From the cell containing the given text, extract its center point as [x, y] coordinate. 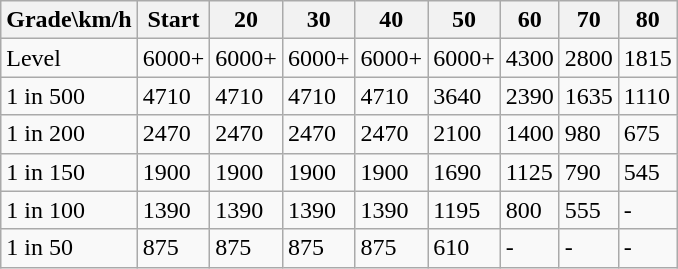
70 [588, 20]
60 [530, 20]
20 [246, 20]
800 [530, 210]
1 in 150 [69, 172]
790 [588, 172]
1125 [530, 172]
1 in 200 [69, 134]
80 [648, 20]
1400 [530, 134]
2390 [530, 96]
1 in 50 [69, 248]
Grade\km/h [69, 20]
1110 [648, 96]
1 in 100 [69, 210]
610 [464, 248]
1 in 500 [69, 96]
980 [588, 134]
4300 [530, 58]
50 [464, 20]
555 [588, 210]
675 [648, 134]
1815 [648, 58]
545 [648, 172]
30 [318, 20]
1195 [464, 210]
Start [174, 20]
Level [69, 58]
2100 [464, 134]
40 [392, 20]
3640 [464, 96]
1690 [464, 172]
1635 [588, 96]
2800 [588, 58]
